Detect which cell encompasses the target text, then output its [X, Y] center coordinate. 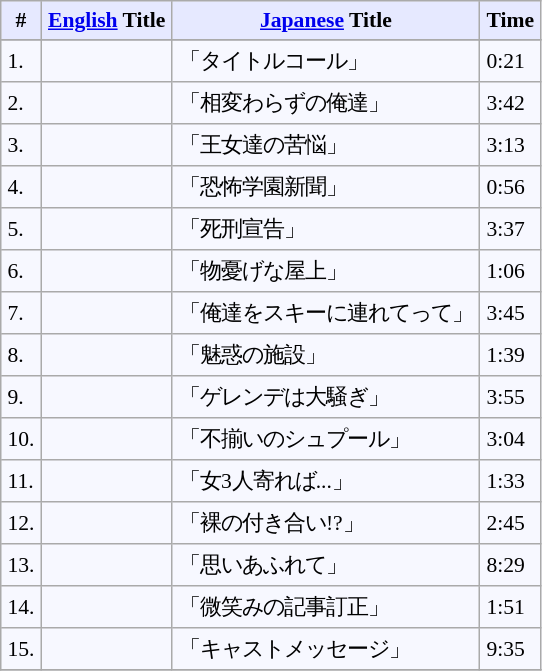
「相変わらずの俺達」 [326, 103]
9:35 [510, 649]
3:45 [510, 313]
3. [21, 145]
14. [21, 607]
11. [21, 481]
1:06 [510, 271]
3:04 [510, 439]
0:21 [510, 61]
7. [21, 313]
「王女達の苦悩」 [326, 145]
「物憂げな屋上」 [326, 271]
「タイトルコール」 [326, 61]
「裸の付き合い!?」 [326, 523]
3:37 [510, 229]
2. [21, 103]
1:39 [510, 355]
5. [21, 229]
10. [21, 439]
15. [21, 649]
Time [510, 20]
8. [21, 355]
English Title [106, 20]
「恐怖学園新聞」 [326, 187]
3:13 [510, 145]
1:51 [510, 607]
「微笑みの記事訂正」 [326, 607]
「不揃いのシュプール」 [326, 439]
2:45 [510, 523]
「俺達をスキーに連れてって」 [326, 313]
8:29 [510, 565]
Japanese Title [326, 20]
3:42 [510, 103]
「思いあふれて」 [326, 565]
4. [21, 187]
12. [21, 523]
1:33 [510, 481]
「魅惑の施設」 [326, 355]
0:56 [510, 187]
13. [21, 565]
「ゲレンデは大騒ぎ」 [326, 397]
1. [21, 61]
「死刑宣告」 [326, 229]
「女3人寄れば...」 [326, 481]
# [21, 20]
「キャストメッセージ」 [326, 649]
3:55 [510, 397]
6. [21, 271]
9. [21, 397]
